For the text-containing cell, return its midpoint in (X, Y) coordinate format. 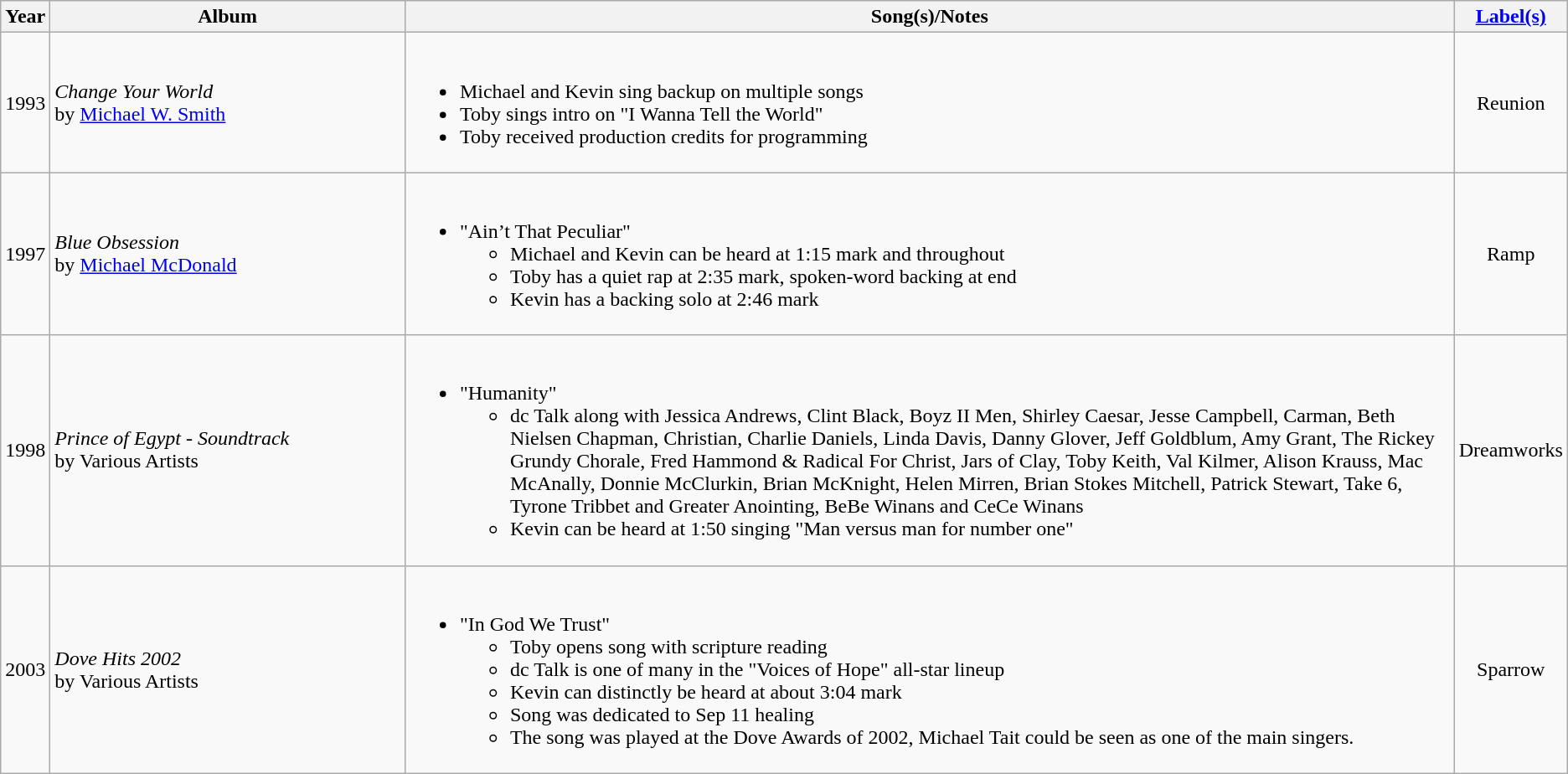
Song(s)/Notes (930, 17)
1993 (25, 102)
Prince of Egypt - Soundtrackby Various Artists (228, 451)
Year (25, 17)
Dreamworks (1511, 451)
Change Your World by Michael W. Smith (228, 102)
Album (228, 17)
Blue Obsession by Michael McDonald (228, 254)
Reunion (1511, 102)
2003 (25, 669)
Michael and Kevin sing backup on multiple songsToby sings intro on "I Wanna Tell the World"Toby received production credits for programming (930, 102)
Dove Hits 2002by Various Artists (228, 669)
1998 (25, 451)
Label(s) (1511, 17)
Ramp (1511, 254)
Sparrow (1511, 669)
1997 (25, 254)
